Identify which cell holds the provided text, then report its (X, Y) central coordinate. 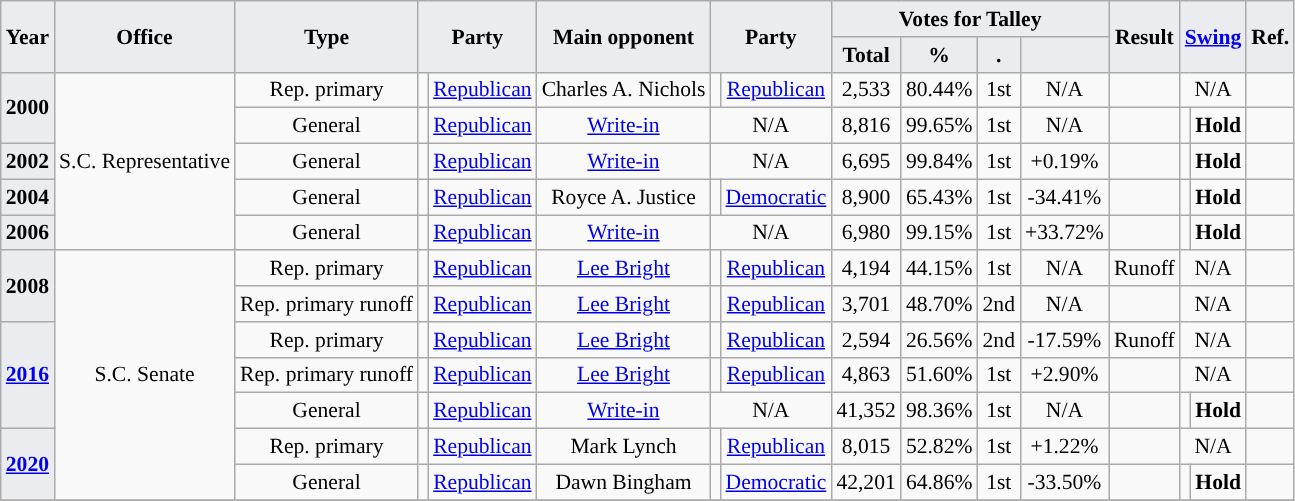
6,695 (866, 162)
2016 (28, 376)
Type (326, 36)
Main opponent (624, 36)
+33.72% (1064, 233)
-17.59% (1064, 340)
80.44% (940, 90)
4,863 (866, 375)
51.60% (940, 375)
2,594 (866, 340)
2002 (28, 162)
8,900 (866, 197)
+1.22% (1064, 447)
4,194 (866, 269)
Result (1144, 36)
-33.50% (1064, 482)
98.36% (940, 411)
44.15% (940, 269)
+2.90% (1064, 375)
64.86% (940, 482)
Royce A. Justice (624, 197)
S.C. Representative (144, 161)
2006 (28, 233)
2,533 (866, 90)
65.43% (940, 197)
-34.41% (1064, 197)
3,701 (866, 304)
+0.19% (1064, 162)
42,201 (866, 482)
99.65% (940, 126)
52.82% (940, 447)
48.70% (940, 304)
Ref. (1270, 36)
99.15% (940, 233)
Office (144, 36)
. (1000, 55)
Charles A. Nichols (624, 90)
Year (28, 36)
2008 (28, 286)
2020 (28, 464)
Dawn Bingham (624, 482)
6,980 (866, 233)
Votes for Talley (970, 19)
2004 (28, 197)
S.C. Senate (144, 376)
Total (866, 55)
8,816 (866, 126)
% (940, 55)
2000 (28, 108)
8,015 (866, 447)
Swing (1214, 36)
41,352 (866, 411)
26.56% (940, 340)
99.84% (940, 162)
Mark Lynch (624, 447)
